Find where the given text appears and provide that cell's center as [X, Y] coordinate. 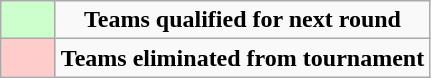
Teams qualified for next round [242, 20]
Teams eliminated from tournament [242, 58]
